Detect which cell encompasses the target text, then output its (X, Y) center coordinate. 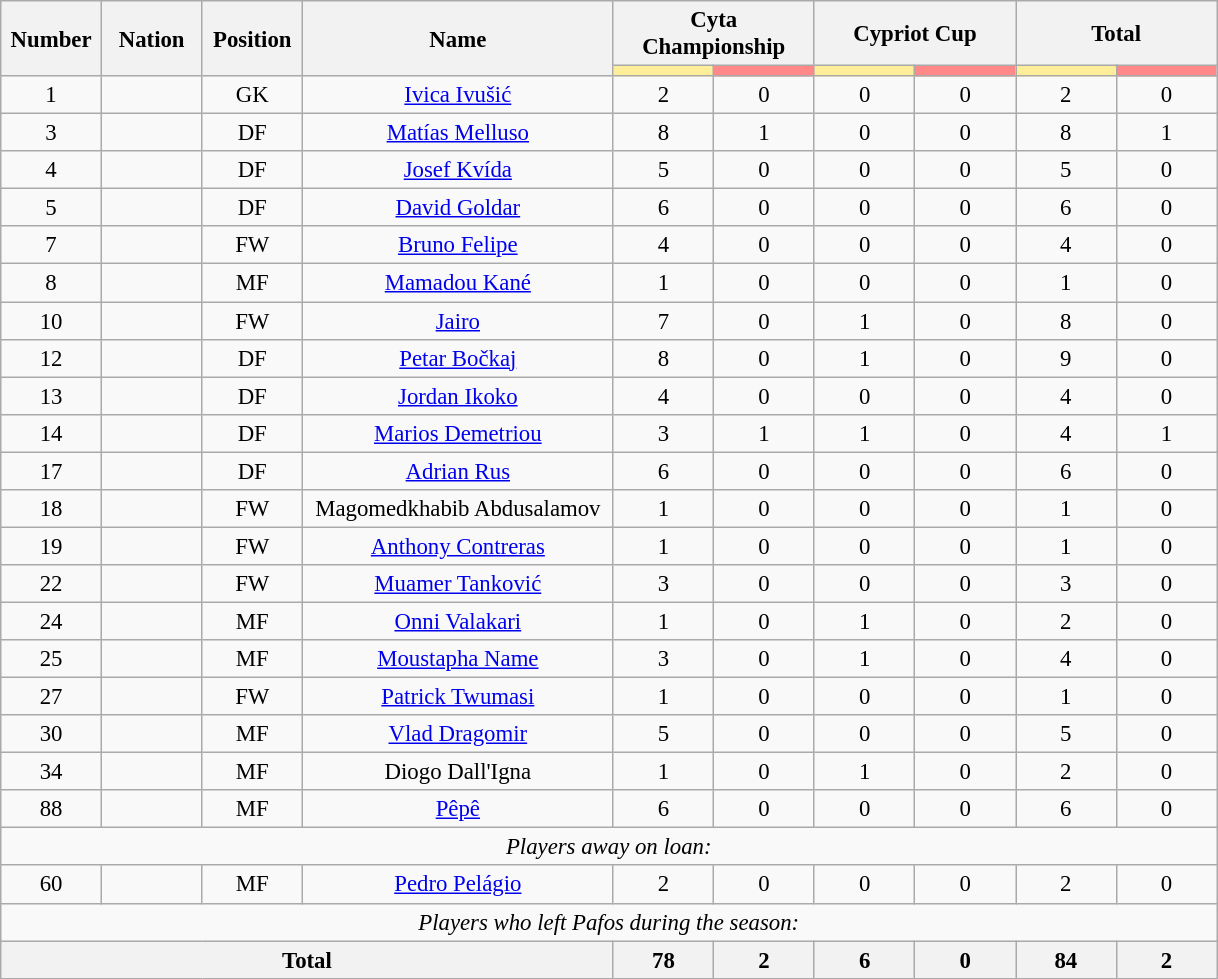
Ivica Ivušić (458, 95)
12 (52, 358)
Position (252, 38)
Mamadou Kané (458, 283)
Vlad Dragomir (458, 734)
Players who left Pafos during the season: (609, 922)
25 (52, 659)
10 (52, 321)
19 (52, 546)
Number (52, 38)
Cypriot Cup (914, 34)
34 (52, 772)
30 (52, 734)
22 (52, 584)
27 (52, 697)
Matías Melluso (458, 133)
Jairo (458, 321)
David Goldar (458, 208)
17 (52, 471)
Onni Valakari (458, 621)
Petar Bočkaj (458, 358)
Bruno Felipe (458, 245)
Moustapha Name (458, 659)
Adrian Rus (458, 471)
GK (252, 95)
Cyta Championship (714, 34)
Players away on loan: (609, 847)
Nation (152, 38)
Muamer Tanković (458, 584)
Patrick Twumasi (458, 697)
Diogo Dall'Igna (458, 772)
14 (52, 433)
24 (52, 621)
Pêpê (458, 809)
Anthony Contreras (458, 546)
18 (52, 509)
Pedro Pelágio (458, 885)
84 (1066, 960)
78 (664, 960)
Marios Demetriou (458, 433)
88 (52, 809)
Magomedkhabib Abdusalamov (458, 509)
9 (1066, 358)
Josef Kvída (458, 170)
13 (52, 396)
60 (52, 885)
Name (458, 38)
Jordan Ikoko (458, 396)
